Pinpoint the cell where the given text exists, returning its (X, Y) midpoint coordinate. 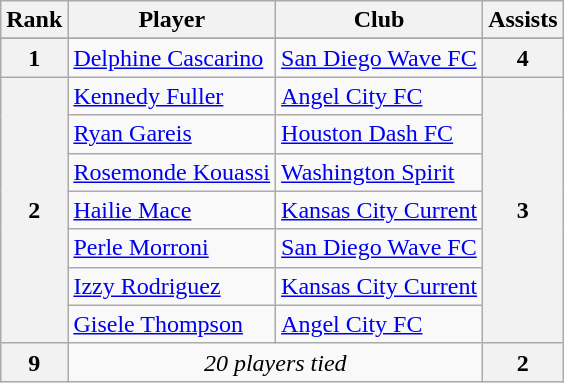
3 (523, 210)
Player (172, 20)
4 (523, 58)
Hailie Mace (172, 210)
Gisele Thompson (172, 324)
Club (380, 20)
Houston Dash FC (380, 134)
Izzy Rodriguez (172, 286)
Delphine Cascarino (172, 58)
Ryan Gareis (172, 134)
1 (34, 58)
Perle Morroni (172, 248)
9 (34, 362)
Kennedy Fuller (172, 96)
Washington Spirit (380, 172)
Assists (523, 20)
Rank (34, 20)
20 players tied (276, 362)
Rosemonde Kouassi (172, 172)
